Return [X, Y] of the center of cell containing provided text 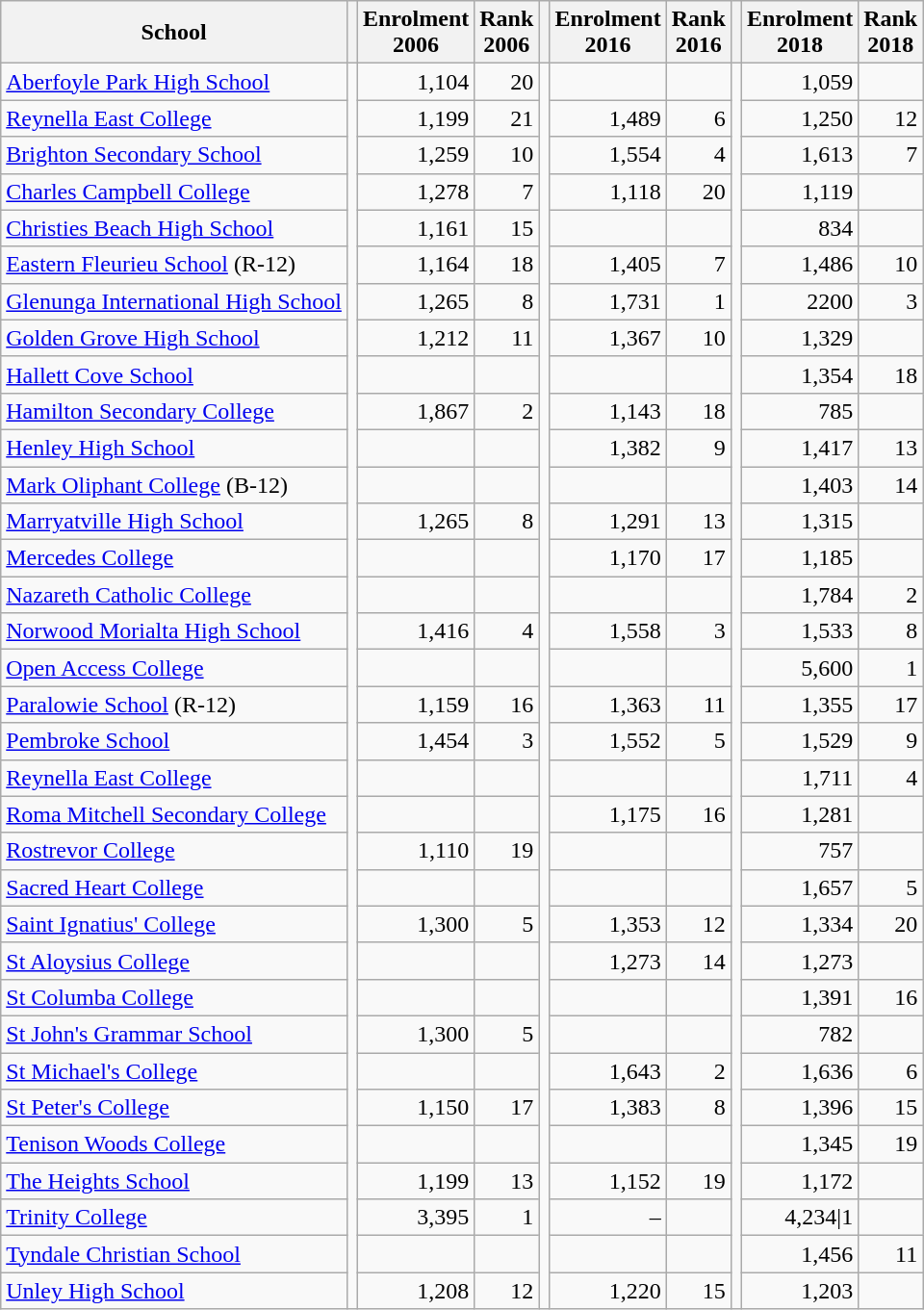
The Heights School [174, 1181]
Open Access College [174, 668]
1,118 [608, 192]
1,643 [608, 1071]
St Peter's College [174, 1108]
1,212 [416, 338]
1,867 [416, 411]
1,281 [799, 814]
1,203 [799, 1291]
Mark Oliphant College (B-12) [174, 484]
1,119 [799, 192]
Glenunga International High School [174, 301]
Mercedes College [174, 558]
1,110 [416, 851]
Brighton Secondary School [174, 155]
1,657 [799, 887]
2200 [799, 301]
1,731 [608, 301]
Unley High School [174, 1291]
5,600 [799, 668]
782 [799, 1034]
1,367 [608, 338]
Rank2018 [891, 33]
1,396 [799, 1108]
1,208 [416, 1291]
Golden Grove High School [174, 338]
1,143 [608, 411]
1,382 [608, 448]
1,345 [799, 1144]
3,395 [416, 1218]
1,161 [416, 228]
Charles Campbell College [174, 192]
1,554 [608, 155]
Enrolment2006 [416, 33]
1,417 [799, 448]
1,636 [799, 1071]
Paralowie School (R-12) [174, 705]
21 [506, 118]
1,784 [799, 595]
1,552 [608, 741]
785 [799, 411]
1,363 [608, 705]
1,355 [799, 705]
Enrolment2018 [799, 33]
Hamilton Secondary College [174, 411]
Aberfoyle Park High School [174, 82]
834 [799, 228]
1,164 [416, 265]
1,259 [416, 155]
1,334 [799, 924]
1,456 [799, 1254]
Eastern Fleurieu School (R-12) [174, 265]
1,533 [799, 631]
Roma Mitchell Secondary College [174, 814]
– [608, 1218]
Hallett Cove School [174, 374]
Nazareth Catholic College [174, 595]
School [174, 33]
Sacred Heart College [174, 887]
Henley High School [174, 448]
St John's Grammar School [174, 1034]
Norwood Morialta High School [174, 631]
1,278 [416, 192]
1,329 [799, 338]
1,489 [608, 118]
1,529 [799, 741]
1,150 [416, 1108]
1,405 [608, 265]
St Columba College [174, 997]
Enrolment2016 [608, 33]
757 [799, 851]
1,059 [799, 82]
1,353 [608, 924]
Marryatville High School [174, 522]
1,104 [416, 82]
1,486 [799, 265]
Rostrevor College [174, 851]
1,175 [608, 814]
1,403 [799, 484]
1,391 [799, 997]
Tenison Woods College [174, 1144]
1,250 [799, 118]
St Michael's College [174, 1071]
1,159 [416, 705]
Rank2016 [699, 33]
1,172 [799, 1181]
Trinity College [174, 1218]
1,315 [799, 522]
1,170 [608, 558]
St Aloysius College [174, 961]
Rank2006 [506, 33]
1,711 [799, 778]
Pembroke School [174, 741]
1,291 [608, 522]
1,613 [799, 155]
1,558 [608, 631]
1,354 [799, 374]
1,220 [608, 1291]
1,454 [416, 741]
1,185 [799, 558]
4,234|1 [799, 1218]
1,152 [608, 1181]
Tyndale Christian School [174, 1254]
1,416 [416, 631]
Saint Ignatius' College [174, 924]
Christies Beach High School [174, 228]
1,383 [608, 1108]
